Provide the [x, y] coordinate of the cell's center where the given text is located.  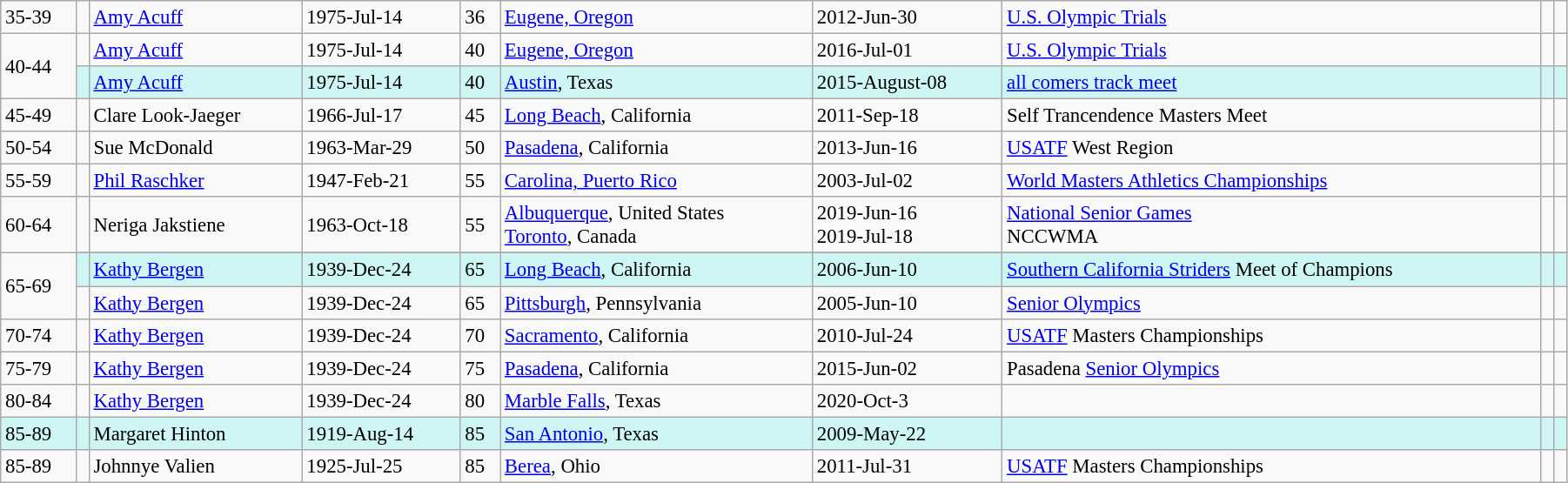
Berea, Ohio [656, 466]
75 [480, 368]
1925-Jul-25 [381, 466]
Margaret Hinton [195, 433]
USATF West Region [1272, 148]
World Masters Athletics Championships [1272, 181]
2020-Oct-3 [908, 400]
2006-Jun-10 [908, 270]
1947-Feb-21 [381, 181]
80-84 [38, 400]
Marble Falls, Texas [656, 400]
70 [480, 335]
Pittsburgh, Pennsylvania [656, 303]
50 [480, 148]
Carolina, Puerto Rico [656, 181]
National Senior GamesNCCWMA [1272, 225]
60-64 [38, 225]
40-44 [38, 66]
Phil Raschker [195, 181]
1963-Oct-18 [381, 225]
45 [480, 116]
1963-Mar-29 [381, 148]
70-74 [38, 335]
Neriga Jakstiene [195, 225]
65-69 [38, 285]
Sue McDonald [195, 148]
35-39 [38, 17]
55-59 [38, 181]
Clare Look-Jaeger [195, 116]
2019-Jun-162019-Jul-18 [908, 225]
45-49 [38, 116]
2003-Jul-02 [908, 181]
Senior Olympics [1272, 303]
50-54 [38, 148]
75-79 [38, 368]
2011-Sep-18 [908, 116]
Southern California Striders Meet of Champions [1272, 270]
Sacramento, California [656, 335]
San Antonio, Texas [656, 433]
Pasadena Senior Olympics [1272, 368]
2016-Jul-01 [908, 50]
80 [480, 400]
Austin, Texas [656, 83]
2013-Jun-16 [908, 148]
36 [480, 17]
2011-Jul-31 [908, 466]
1966-Jul-17 [381, 116]
1919-Aug-14 [381, 433]
Johnnye Valien [195, 466]
Self Trancendence Masters Meet [1272, 116]
2009-May-22 [908, 433]
Albuquerque, United StatesToronto, Canada [656, 225]
2010-Jul-24 [908, 335]
2015-Jun-02 [908, 368]
2012-Jun-30 [908, 17]
all comers track meet [1272, 83]
2005-Jun-10 [908, 303]
2015-August-08 [908, 83]
